Provide the (x, y) coordinate of the cell's center where the given text is located.  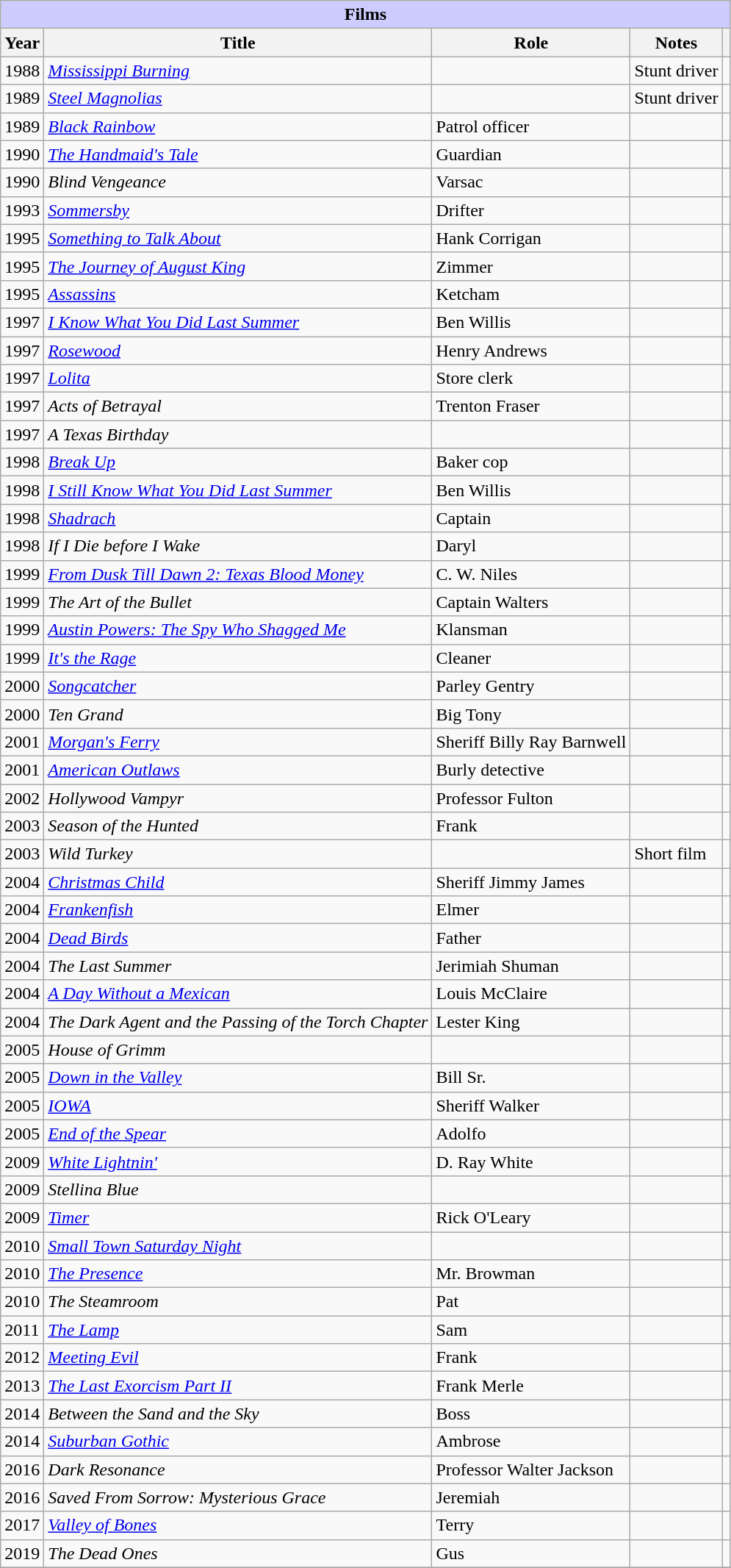
Baker cop (531, 462)
Morgan's Ferry (238, 742)
Boss (531, 1414)
Sheriff Jimmy James (531, 882)
Small Town Saturday Night (238, 1246)
Season of the Hunted (238, 826)
IOWA (238, 1106)
Parley Gentry (531, 686)
The Presence (238, 1274)
The Journey of August King (238, 266)
1993 (22, 210)
Professor Fulton (531, 798)
1988 (22, 71)
Assassins (238, 294)
I Know What You Did Last Summer (238, 322)
Austin Powers: The Spy Who Shagged Me (238, 630)
Sheriff Billy Ray Barnwell (531, 742)
Mississippi Burning (238, 71)
Title (238, 43)
Adolfo (531, 1134)
Big Tony (531, 714)
Wild Turkey (238, 854)
Between the Sand and the Sky (238, 1414)
D. Ray White (531, 1161)
C. W. Niles (531, 574)
Down in the Valley (238, 1078)
Steel Magnolias (238, 99)
The Steamroom (238, 1302)
Frankenfish (238, 910)
It's the Rage (238, 658)
The Dead Ones (238, 1553)
Songcatcher (238, 686)
Suburban Gothic (238, 1442)
A Day Without a Mexican (238, 994)
The Last Summer (238, 966)
Pat (531, 1302)
Professor Walter Jackson (531, 1469)
From Dusk Till Dawn 2: Texas Blood Money (238, 574)
Break Up (238, 462)
Something to Talk About (238, 238)
White Lightnin' (238, 1161)
The Art of the Bullet (238, 602)
Jerimiah Shuman (531, 966)
Ambrose (531, 1442)
2013 (22, 1386)
Shadrach (238, 518)
Frank Merle (531, 1386)
Captain Walters (531, 602)
Lester King (531, 1022)
End of the Spear (238, 1134)
The Handmaid's Tale (238, 154)
Patrol officer (531, 126)
Meeting Evil (238, 1358)
Hank Corrigan (531, 238)
2017 (22, 1525)
Saved From Sorrow: Mysterious Grace (238, 1497)
Acts of Betrayal (238, 407)
Christmas Child (238, 882)
Dead Birds (238, 938)
Zimmer (531, 266)
Dark Resonance (238, 1469)
Valley of Bones (238, 1525)
Rick O'Leary (531, 1217)
Gus (531, 1553)
Henry Andrews (531, 351)
Black Rainbow (238, 126)
Trenton Fraser (531, 407)
Drifter (531, 210)
Father (531, 938)
House of Grimm (238, 1050)
Mr. Browman (531, 1274)
Bill Sr. (531, 1078)
Jeremiah (531, 1497)
American Outlaws (238, 770)
Burly detective (531, 770)
Year (22, 43)
Captain (531, 518)
Lolita (238, 379)
If I Die before I Wake (238, 546)
Sam (531, 1330)
The Last Exorcism Part II (238, 1386)
I Still Know What You Did Last Summer (238, 490)
The Dark Agent and the Passing of the Torch Chapter (238, 1022)
Notes (676, 43)
Cleaner (531, 658)
Store clerk (531, 379)
Stellina Blue (238, 1189)
2019 (22, 1553)
The Lamp (238, 1330)
Role (531, 43)
Timer (238, 1217)
2011 (22, 1330)
Ten Grand (238, 714)
Varsac (531, 182)
Daryl (531, 546)
Louis McClaire (531, 994)
Blind Vengeance (238, 182)
Sheriff Walker (531, 1106)
Terry (531, 1525)
Sommersby (238, 210)
2002 (22, 798)
2012 (22, 1358)
Ketcham (531, 294)
Klansman (531, 630)
Short film (676, 854)
Hollywood Vampyr (238, 798)
A Texas Birthday (238, 434)
Rosewood (238, 351)
Guardian (531, 154)
Films (366, 15)
Elmer (531, 910)
